Return the (X, Y) coordinate for the center point of the cell that contains the specified text.  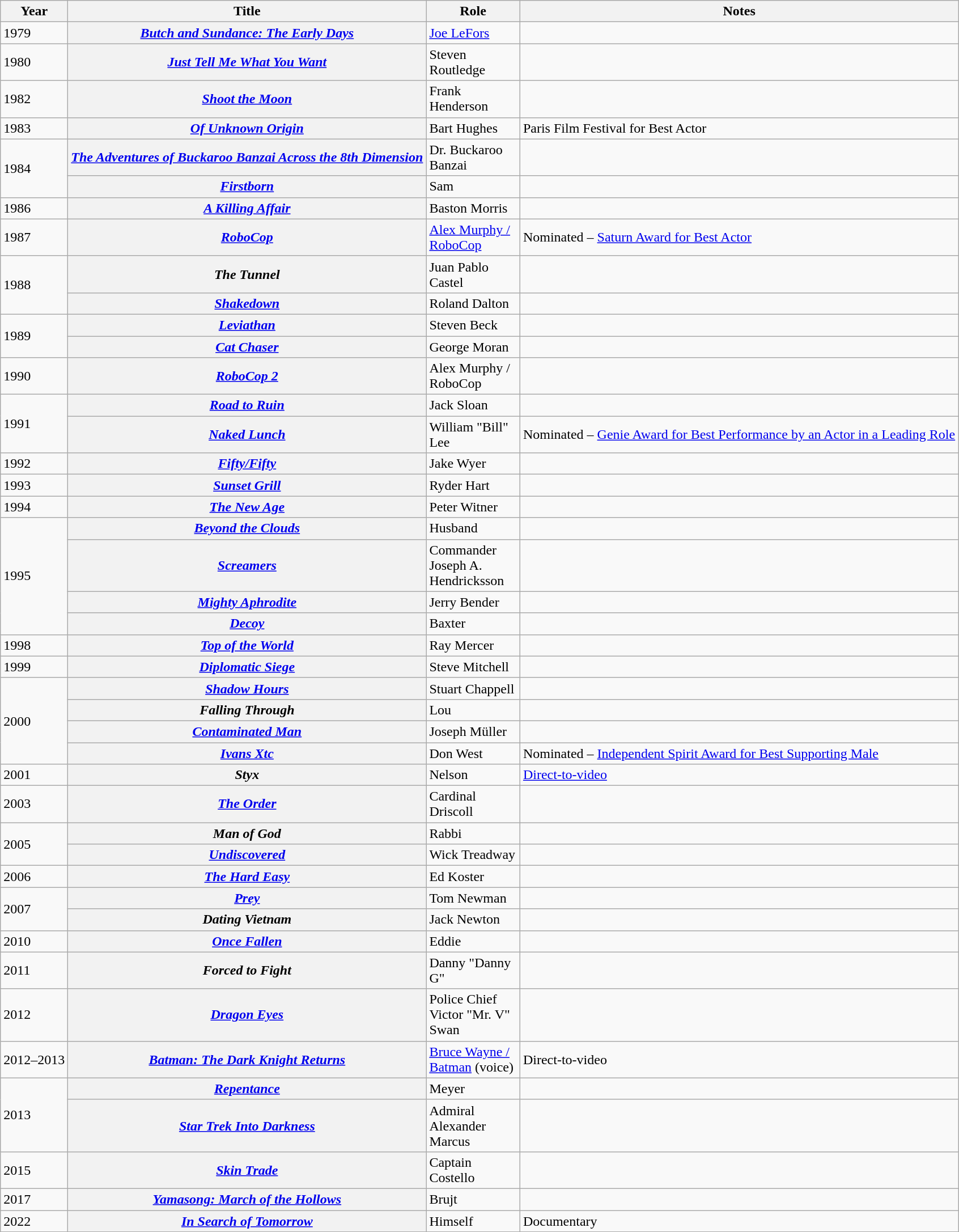
Sunset Grill (247, 485)
Rabbi (473, 833)
In Search of Tomorrow (247, 1221)
Falling Through (247, 710)
Juan Pablo Castel (473, 274)
Yamasong: March of the Hollows (247, 1199)
2013 (34, 1115)
Sam (473, 187)
Captain Costello (473, 1170)
Butch and Sundance: The Early Days (247, 33)
Commander Joseph A. Hendricksson (473, 565)
Husband (473, 528)
1990 (34, 376)
1992 (34, 464)
Star Trek Into Darkness (247, 1125)
1986 (34, 208)
Joe LeFors (473, 33)
Decoy (247, 624)
Once Fallen (247, 941)
1980 (34, 62)
2012–2013 (34, 1059)
Joseph Müller (473, 731)
Skin Trade (247, 1170)
Jerry Bender (473, 602)
1998 (34, 645)
Title (247, 11)
Documentary (739, 1221)
Jack Newton (473, 920)
Steven Beck (473, 325)
2022 (34, 1221)
Roland Dalton (473, 303)
Baston Morris (473, 208)
William "Bill" Lee (473, 434)
Ed Koster (473, 877)
Nominated – Independent Spirit Award for Best Supporting Male (739, 753)
Tom Newman (473, 898)
2003 (34, 804)
1987 (34, 237)
1983 (34, 128)
1988 (34, 285)
Paris Film Festival for Best Actor (739, 128)
Year (34, 11)
1984 (34, 168)
Bart Hughes (473, 128)
Road to Ruin (247, 405)
2017 (34, 1199)
Firstborn (247, 187)
Contaminated Man (247, 731)
RoboCop (247, 237)
1982 (34, 99)
Styx (247, 775)
Shakedown (247, 303)
Baxter (473, 624)
Dr. Buckaroo Banzai (473, 158)
2015 (34, 1170)
Don West (473, 753)
Steve Mitchell (473, 667)
Just Tell Me What You Want (247, 62)
The Hard Easy (247, 877)
Jake Wyer (473, 464)
2010 (34, 941)
Eddie (473, 941)
The Tunnel (247, 274)
Lou (473, 710)
Dragon Eyes (247, 1015)
Fifty/Fifty (247, 464)
2011 (34, 971)
A Killing Affair (247, 208)
Ray Mercer (473, 645)
Nominated – Saturn Award for Best Actor (739, 237)
2007 (34, 909)
Top of the World (247, 645)
Bruce Wayne / Batman (voice) (473, 1059)
2005 (34, 844)
Himself (473, 1221)
2006 (34, 877)
Beyond the Clouds (247, 528)
1995 (34, 576)
Role (473, 11)
Naked Lunch (247, 434)
Cat Chaser (247, 346)
Frank Henderson (473, 99)
Peter Witner (473, 507)
Nelson (473, 775)
Prey (247, 898)
Ryder Hart (473, 485)
George Moran (473, 346)
Repentance (247, 1089)
1994 (34, 507)
Man of God (247, 833)
Mighty Aphrodite (247, 602)
Of Unknown Origin (247, 128)
1989 (34, 336)
Nominated – Genie Award for Best Performance by an Actor in a Leading Role (739, 434)
2000 (34, 721)
Brujt (473, 1199)
Dating Vietnam (247, 920)
The New Age (247, 507)
1979 (34, 33)
Notes (739, 11)
RoboCop 2 (247, 376)
The Adventures of Buckaroo Banzai Across the 8th Dimension (247, 158)
Danny "Danny G" (473, 971)
The Order (247, 804)
Undiscovered (247, 855)
1999 (34, 667)
Jack Sloan (473, 405)
Screamers (247, 565)
Ivans Xtc (247, 753)
Steven Routledge (473, 62)
1991 (34, 424)
Wick Treadway (473, 855)
Shoot the Moon (247, 99)
Forced to Fight (247, 971)
Cardinal Driscoll (473, 804)
2012 (34, 1015)
Stuart Chappell (473, 688)
Police Chief Victor "Mr. V" Swan (473, 1015)
Leviathan (247, 325)
2001 (34, 775)
Batman: The Dark Knight Returns (247, 1059)
Shadow Hours (247, 688)
1993 (34, 485)
Admiral Alexander Marcus (473, 1125)
Diplomatic Siege (247, 667)
Meyer (473, 1089)
